Return the [X, Y] coordinate for the center point of the cell that contains the specified text.  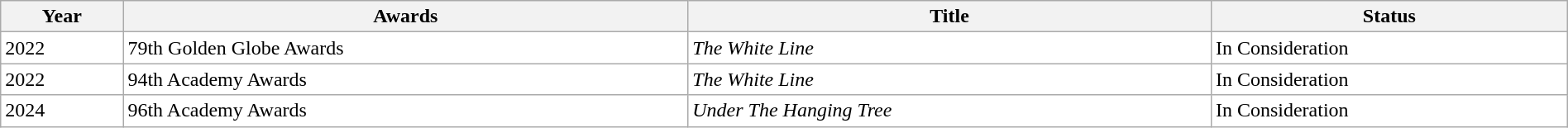
96th Academy Awards [405, 111]
Status [1389, 17]
79th Golden Globe Awards [405, 48]
94th Academy Awards [405, 79]
Awards [405, 17]
Title [949, 17]
2024 [62, 111]
Year [62, 17]
Under The Hanging Tree [949, 111]
